Identify which cell holds the provided text, then report its [X, Y] central coordinate. 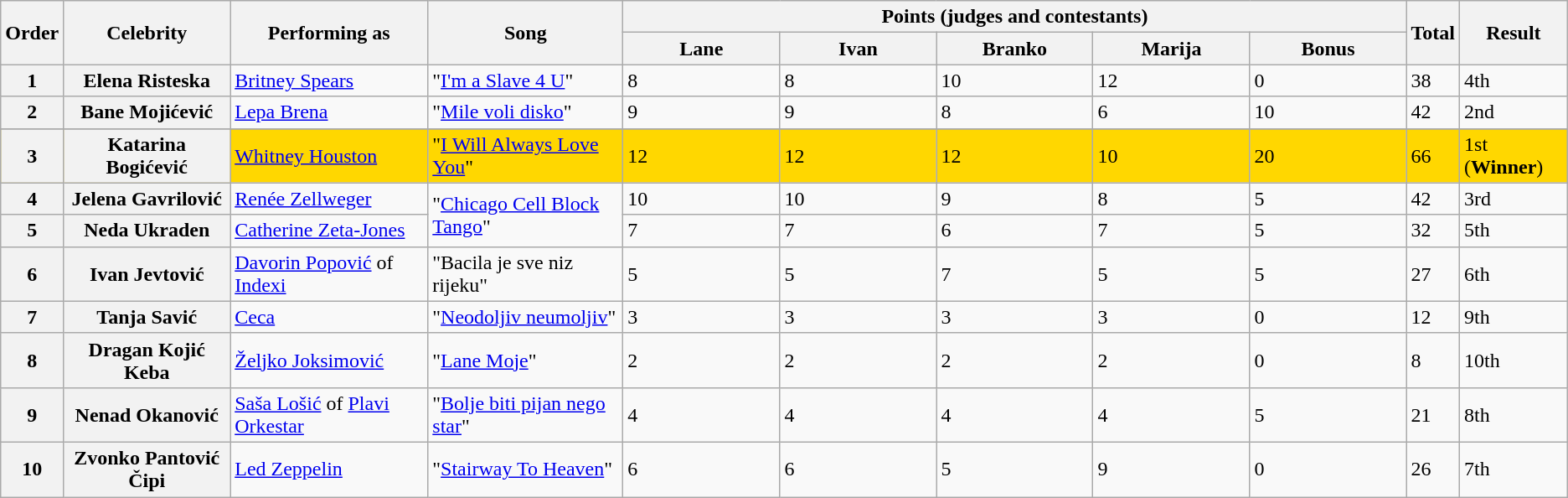
Catherine Zeta-Jones [329, 231]
"Lane Moje" [526, 361]
38 [1433, 80]
Renée Zellweger [329, 199]
Celebrity [147, 33]
Željko Joksimović [329, 361]
26 [1433, 469]
1st (Winner) [1514, 156]
1 [32, 80]
"Chicago Cell Block Tango" [526, 215]
9th [1514, 317]
Lane [702, 49]
21 [1433, 414]
4th [1514, 80]
Song [526, 33]
20 [1328, 156]
Dragan Kojić Keba [147, 361]
Britney Spears [329, 80]
Total [1433, 33]
Ceca [329, 317]
5th [1514, 231]
Ivan [858, 49]
6th [1514, 273]
Jelena Gavrilović [147, 199]
8th [1514, 414]
"Bolje biti pijan nego star" [526, 414]
Branko [1015, 49]
66 [1433, 156]
Katarina Bogićević [147, 156]
32 [1433, 231]
"I Will Always Love You" [526, 156]
Tanja Savić [147, 317]
Order [32, 33]
Neda Ukraden [147, 231]
Ivan Jevtović [147, 273]
"Stairway To Heaven" [526, 469]
Marija [1171, 49]
Whitney Houston [329, 156]
"I'm a Slave 4 U" [526, 80]
"Neodoljiv neumoljiv" [526, 317]
"Bacila je sve niz rijeku" [526, 273]
Saša Lošić of Plavi Orkestar [329, 414]
Bonus [1328, 49]
Zvonko Pantović Čipi [147, 469]
Performing as [329, 33]
Elena Risteska [147, 80]
Result [1514, 33]
2nd [1514, 112]
Nenad Okanović [147, 414]
3rd [1514, 199]
27 [1433, 273]
Davorin Popović of Indexi [329, 273]
Points (judges and contestants) [1015, 17]
Bane Mojićević [147, 112]
Led Zeppelin [329, 469]
10th [1514, 361]
"Mile voli disko" [526, 112]
Lepa Brena [329, 112]
7th [1514, 469]
